Detect which cell encompasses the target text, then output its (x, y) center coordinate. 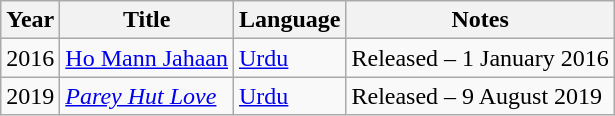
Ho Mann Jahaan (147, 58)
Title (147, 20)
Language (290, 20)
Parey Hut Love (147, 96)
2016 (30, 58)
Released – 1 January 2016 (480, 58)
2019 (30, 96)
Year (30, 20)
Released – 9 August 2019 (480, 96)
Notes (480, 20)
